Identify which cell holds the provided text, then report its (X, Y) central coordinate. 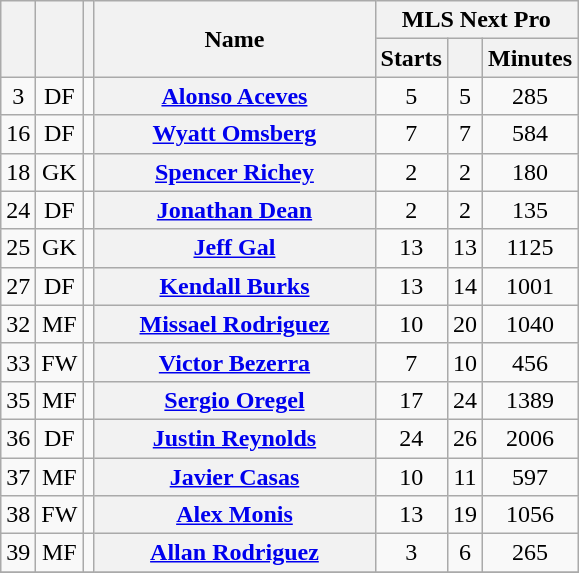
6 (464, 553)
Kendall Burks (234, 286)
Minutes (530, 58)
14 (464, 286)
Starts (411, 58)
Victor Bezerra (234, 362)
39 (18, 553)
Alonso Aceves (234, 96)
1056 (530, 515)
16 (18, 134)
584 (530, 134)
11 (464, 477)
456 (530, 362)
35 (18, 400)
Allan Rodriguez (234, 553)
180 (530, 172)
Javier Casas (234, 477)
25 (18, 248)
597 (530, 477)
26 (464, 438)
18 (18, 172)
265 (530, 553)
1001 (530, 286)
20 (464, 324)
37 (18, 477)
Missael Rodriguez (234, 324)
32 (18, 324)
36 (18, 438)
27 (18, 286)
Jonathan Dean (234, 210)
1389 (530, 400)
Alex Monis (234, 515)
Spencer Richey (234, 172)
285 (530, 96)
135 (530, 210)
MLS Next Pro (476, 20)
1125 (530, 248)
Jeff Gal (234, 248)
Justin Reynolds (234, 438)
38 (18, 515)
Name (234, 39)
19 (464, 515)
33 (18, 362)
17 (411, 400)
1040 (530, 324)
2006 (530, 438)
Wyatt Omsberg (234, 134)
Sergio Oregel (234, 400)
